Identify which cell holds the provided text, then report its (X, Y) central coordinate. 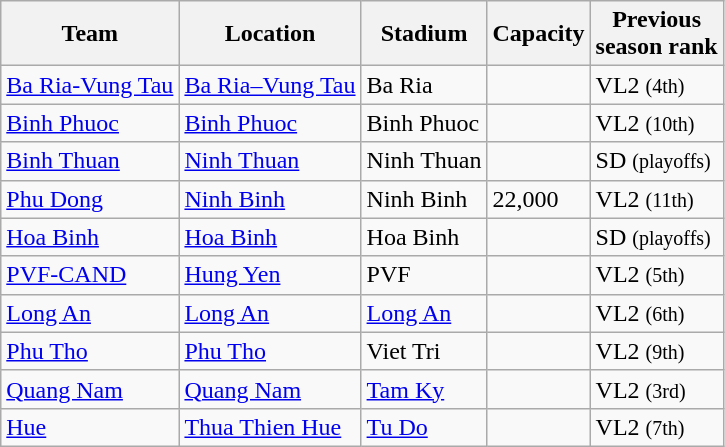
VL2 (7th) (656, 427)
VL2 (6th) (656, 313)
VL2 (10th) (656, 123)
Binh Thuan (90, 161)
VL2 (3rd) (656, 389)
Hue (90, 427)
22,000 (538, 199)
VL2 (4th) (656, 85)
PVF (424, 275)
Tam Ky (424, 389)
Previousseason rank (656, 34)
VL2 (9th) (656, 351)
Team (90, 34)
PVF-CAND (90, 275)
Ba Ria-Vung Tau (90, 85)
VL2 (5th) (656, 275)
Stadium (424, 34)
Phu Dong (90, 199)
Capacity (538, 34)
Viet Tri (424, 351)
Tu Do (424, 427)
Ba Ria–Vung Tau (270, 85)
Ba Ria (424, 85)
VL2 (11th) (656, 199)
Hung Yen (270, 275)
Location (270, 34)
Thua Thien Hue (270, 427)
